Return the (x, y) coordinate for the center point of the cell that contains the specified text.  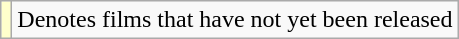
Denotes films that have not yet been released (235, 20)
